Provide the (x, y) coordinate of the cell's center where the given text is located.  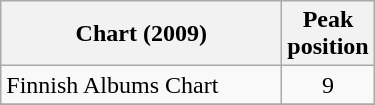
Peakposition (328, 34)
9 (328, 85)
Chart (2009) (142, 34)
Finnish Albums Chart (142, 85)
